Return (x, y) of the center of cell containing provided text 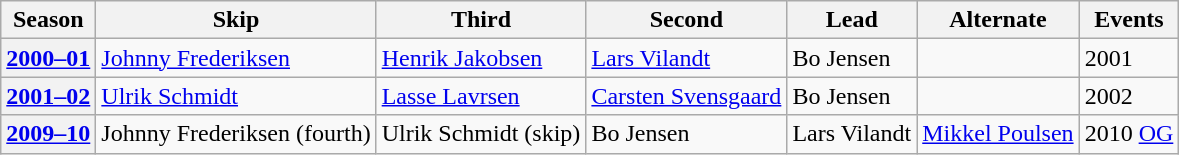
2010 OG (1129, 134)
Third (481, 20)
Johnny Frederiksen (236, 58)
Johnny Frederiksen (fourth) (236, 134)
Events (1129, 20)
Carsten Svensgaard (686, 96)
Lasse Lavrsen (481, 96)
Lead (852, 20)
2000–01 (48, 58)
2001 (1129, 58)
Second (686, 20)
Skip (236, 20)
2001–02 (48, 96)
Ulrik Schmidt (236, 96)
2002 (1129, 96)
2009–10 (48, 134)
Mikkel Poulsen (998, 134)
Ulrik Schmidt (skip) (481, 134)
Henrik Jakobsen (481, 58)
Alternate (998, 20)
Season (48, 20)
